Identify which cell holds the provided text, then report its [x, y] central coordinate. 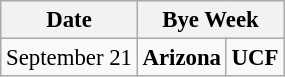
Arizona [182, 58]
Date [69, 20]
September 21 [69, 58]
UCF [254, 58]
Bye Week [210, 20]
